Identify which cell holds the provided text, then report its [x, y] central coordinate. 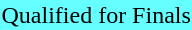
Qualified for Finals [96, 15]
